Determine the [X, Y] coordinate at the center of the cell enclosing the given text.  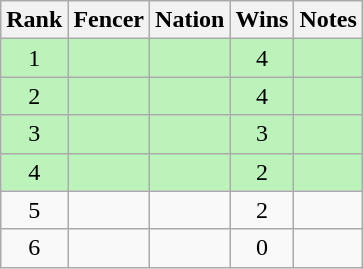
5 [34, 210]
Wins [262, 20]
Nation [190, 20]
Fencer [109, 20]
1 [34, 58]
0 [262, 248]
6 [34, 248]
Notes [328, 20]
Rank [34, 20]
